From the cell containing the given text, extract its center point as (x, y) coordinate. 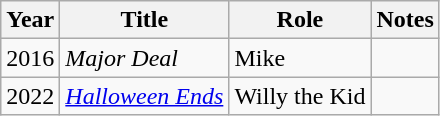
Role (300, 20)
Major Deal (144, 58)
2022 (30, 96)
Halloween Ends (144, 96)
2016 (30, 58)
Year (30, 20)
Willy the Kid (300, 96)
Title (144, 20)
Notes (405, 20)
Mike (300, 58)
